Capture the cell that displays the provided text and extract its (X, Y) central coordinate. 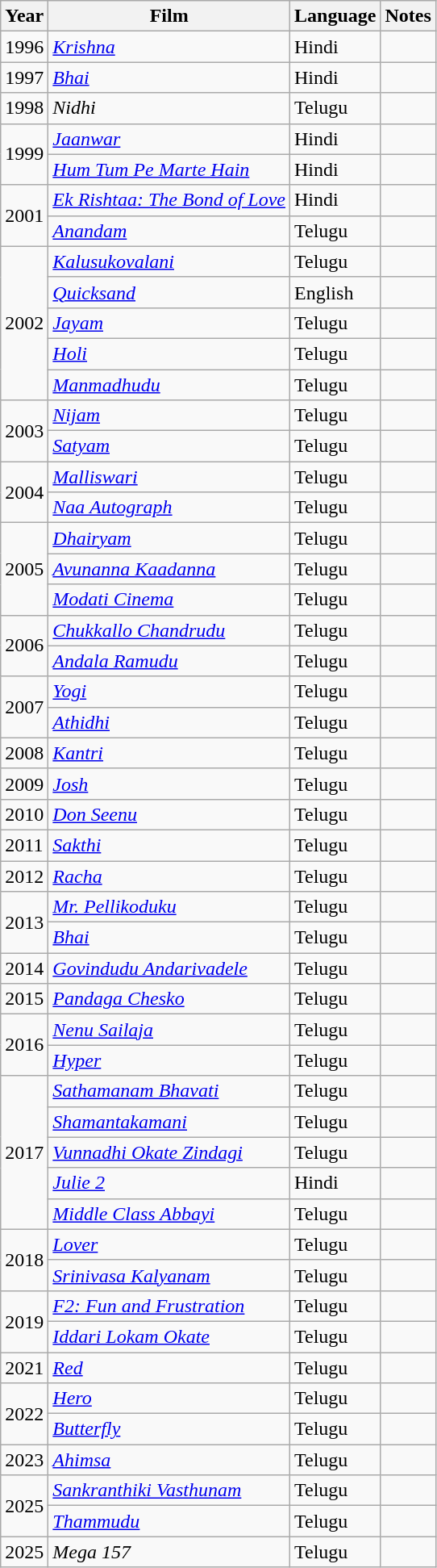
1997 (24, 77)
Kalusukovalani (169, 261)
Josh (169, 784)
Hero (169, 1399)
Mr. Pellikoduku (169, 907)
Chukkallo Chandrudu (169, 630)
Holi (169, 353)
1996 (24, 47)
Middle Class Abbayi (169, 1214)
2003 (24, 431)
Malliswari (169, 477)
Vunnadhi Okate Zindagi (169, 1152)
Hyper (169, 1060)
Shamantakamani (169, 1122)
Nenu Sailaja (169, 1030)
Nijam (169, 416)
2019 (24, 1321)
Manmadhudu (169, 385)
Ahimsa (169, 1460)
Sankranthiki Vasthunam (169, 1491)
2018 (24, 1260)
Sathamanam Bhavati (169, 1091)
Satyam (169, 446)
Avunanna Kaadanna (169, 569)
Film (169, 16)
Ek Rishtaa: The Bond of Love (169, 200)
2005 (24, 569)
Andala Ramudu (169, 661)
English (335, 292)
Kantri (169, 753)
2023 (24, 1460)
Hum Tum Pe Marte Hain (169, 169)
Govindudu Andarivadele (169, 968)
Srinivasa Kalyanam (169, 1275)
2017 (24, 1152)
2008 (24, 753)
1998 (24, 108)
Sakthi (169, 845)
Jaanwar (169, 139)
2013 (24, 922)
Naa Autograph (169, 508)
Jayam (169, 323)
2015 (24, 999)
Iddari Lokam Okate (169, 1336)
2004 (24, 492)
Nidhi (169, 108)
2006 (24, 646)
Language (335, 16)
Pandaga Chesko (169, 999)
Julie 2 (169, 1183)
Quicksand (169, 292)
2012 (24, 876)
2022 (24, 1414)
Notes (408, 16)
Thammudu (169, 1521)
F2: Fun and Frustration (169, 1306)
Racha (169, 876)
Lover (169, 1244)
2002 (24, 323)
2010 (24, 814)
Year (24, 16)
2011 (24, 845)
2007 (24, 707)
Krishna (169, 47)
1999 (24, 154)
Don Seenu (169, 814)
Red (169, 1368)
Mega 157 (169, 1552)
Anandam (169, 231)
2014 (24, 968)
Athidhi (169, 722)
2001 (24, 215)
2021 (24, 1368)
2009 (24, 784)
Modati Cinema (169, 600)
Dhairyam (169, 538)
Butterfly (169, 1429)
Yogi (169, 692)
2016 (24, 1045)
